For the text-containing cell, return its midpoint in [X, Y] coordinate format. 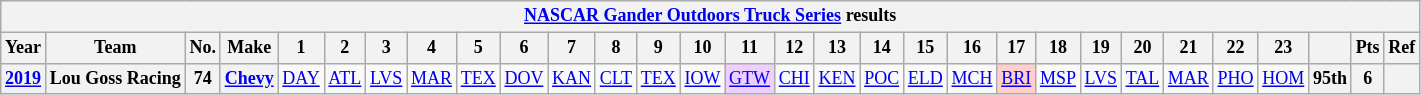
Ref [1402, 48]
2019 [24, 78]
16 [972, 48]
10 [702, 48]
Chevy [249, 78]
KAN [572, 78]
19 [1100, 48]
CHI [794, 78]
ELD [925, 78]
PHO [1236, 78]
IOW [702, 78]
21 [1189, 48]
KEN [837, 78]
14 [882, 48]
Team [115, 48]
4 [432, 48]
13 [837, 48]
HOM [1284, 78]
7 [572, 48]
2 [345, 48]
No. [202, 48]
18 [1058, 48]
22 [1236, 48]
8 [616, 48]
12 [794, 48]
9 [658, 48]
MSP [1058, 78]
DOV [524, 78]
1 [301, 48]
Pts [1368, 48]
CLT [616, 78]
BRI [1016, 78]
23 [1284, 48]
3 [386, 48]
74 [202, 78]
11 [750, 48]
ATL [345, 78]
TAL [1142, 78]
Make [249, 48]
95th [1330, 78]
DAY [301, 78]
MCH [972, 78]
GTW [750, 78]
15 [925, 48]
NASCAR Gander Outdoors Truck Series results [710, 16]
Lou Goss Racing [115, 78]
5 [478, 48]
20 [1142, 48]
Year [24, 48]
17 [1016, 48]
POC [882, 78]
